For the text-containing cell, return its midpoint in [x, y] coordinate format. 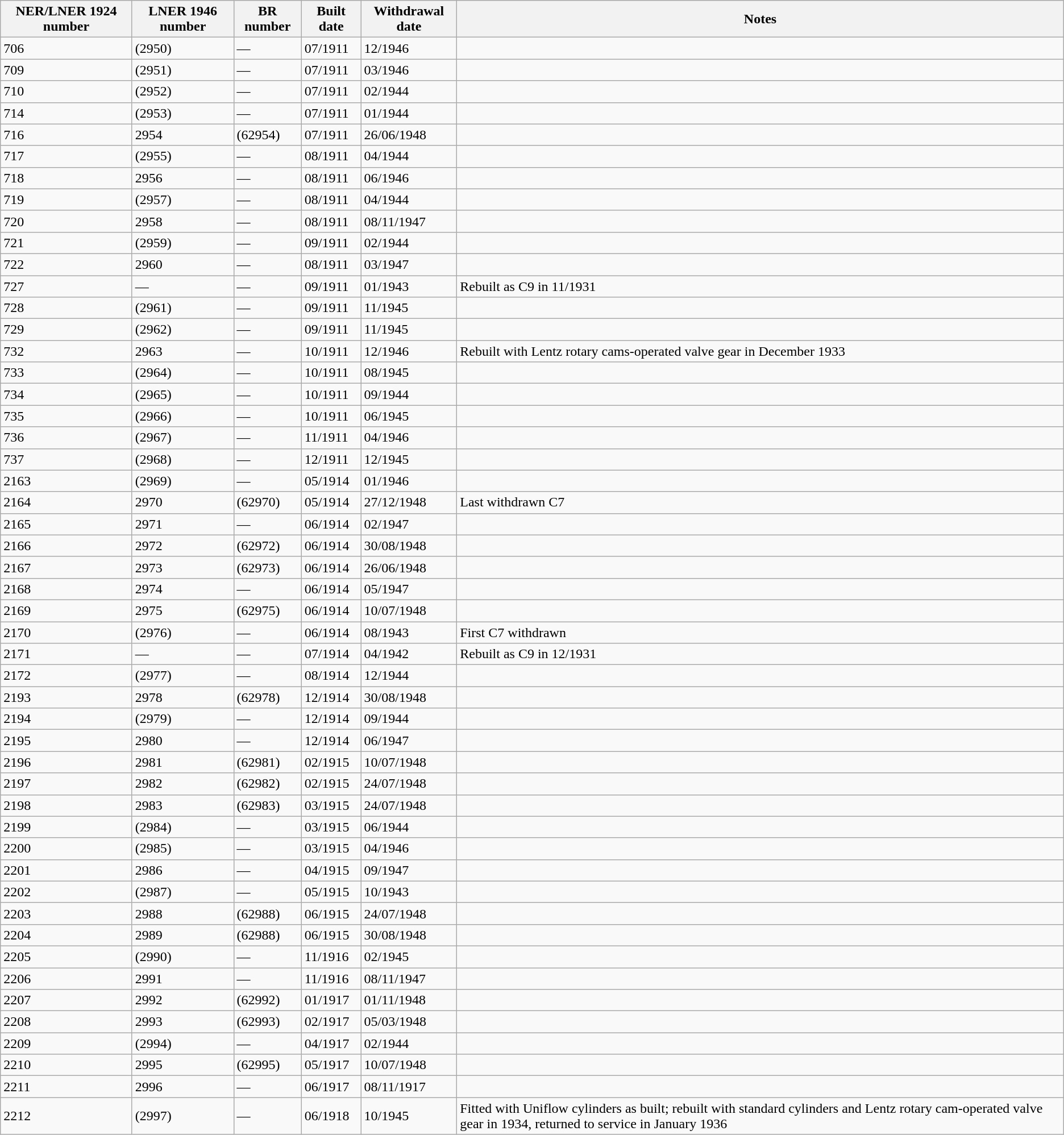
2193 [66, 697]
2164 [66, 502]
(2959) [183, 243]
2196 [66, 762]
06/1918 [331, 1116]
(62995) [267, 1065]
(2969) [183, 481]
(2957) [183, 199]
04/1915 [331, 870]
01/1944 [409, 113]
05/1915 [331, 892]
2206 [66, 978]
(2987) [183, 892]
2995 [183, 1065]
BR number [267, 19]
736 [66, 438]
2989 [183, 935]
(62973) [267, 567]
11/1911 [331, 438]
04/1917 [331, 1043]
(62975) [267, 610]
2972 [183, 546]
10/1943 [409, 892]
714 [66, 113]
10/1945 [409, 1116]
2996 [183, 1087]
2988 [183, 913]
722 [66, 264]
2165 [66, 524]
720 [66, 221]
LNER 1946 number [183, 19]
2204 [66, 935]
2199 [66, 827]
02/1947 [409, 524]
08/1914 [331, 676]
2970 [183, 502]
09/1947 [409, 870]
06/1947 [409, 741]
2167 [66, 567]
Notes [760, 19]
03/1946 [409, 70]
706 [66, 48]
08/1945 [409, 373]
01/1917 [331, 1000]
(2961) [183, 308]
03/1947 [409, 264]
2992 [183, 1000]
First C7 withdrawn [760, 633]
(62983) [267, 805]
Rebuilt as C9 in 11/1931 [760, 286]
2211 [66, 1087]
01/1946 [409, 481]
717 [66, 156]
(2985) [183, 849]
721 [66, 243]
2197 [66, 784]
2960 [183, 264]
(2953) [183, 113]
(2977) [183, 676]
2982 [183, 784]
Last withdrawn C7 [760, 502]
(2955) [183, 156]
(62992) [267, 1000]
2166 [66, 546]
2991 [183, 978]
(2966) [183, 416]
2974 [183, 589]
2171 [66, 654]
732 [66, 351]
2210 [66, 1065]
2172 [66, 676]
2202 [66, 892]
(2951) [183, 70]
06/1944 [409, 827]
734 [66, 394]
(2965) [183, 394]
(2952) [183, 92]
(2962) [183, 330]
(2990) [183, 957]
2194 [66, 719]
2169 [66, 610]
01/1943 [409, 286]
2986 [183, 870]
2983 [183, 805]
05/03/1948 [409, 1022]
07/1914 [331, 654]
2954 [183, 135]
2958 [183, 221]
(62978) [267, 697]
2201 [66, 870]
2212 [66, 1116]
12/1911 [331, 459]
727 [66, 286]
729 [66, 330]
06/1917 [331, 1087]
2963 [183, 351]
2993 [183, 1022]
2198 [66, 805]
(2984) [183, 827]
01/11/1948 [409, 1000]
(2997) [183, 1116]
2205 [66, 957]
2971 [183, 524]
2195 [66, 741]
2978 [183, 697]
2168 [66, 589]
06/1946 [409, 178]
02/1917 [331, 1022]
(2976) [183, 633]
(62972) [267, 546]
735 [66, 416]
2981 [183, 762]
733 [66, 373]
2200 [66, 849]
(2950) [183, 48]
2209 [66, 1043]
2975 [183, 610]
718 [66, 178]
NER/LNER 1924 number [66, 19]
719 [66, 199]
2956 [183, 178]
08/1943 [409, 633]
12/1945 [409, 459]
737 [66, 459]
2980 [183, 741]
(2968) [183, 459]
05/1917 [331, 1065]
716 [66, 135]
08/11/1917 [409, 1087]
2208 [66, 1022]
(62954) [267, 135]
2163 [66, 481]
(2967) [183, 438]
(62982) [267, 784]
Rebuilt as C9 in 12/1931 [760, 654]
Built date [331, 19]
(2964) [183, 373]
(62993) [267, 1022]
(2979) [183, 719]
04/1942 [409, 654]
710 [66, 92]
(62970) [267, 502]
709 [66, 70]
Withdrawal date [409, 19]
02/1945 [409, 957]
Rebuilt with Lentz rotary cams-operated valve gear in December 1933 [760, 351]
(62981) [267, 762]
05/1947 [409, 589]
(2994) [183, 1043]
2170 [66, 633]
12/1944 [409, 676]
2203 [66, 913]
2207 [66, 1000]
728 [66, 308]
06/1945 [409, 416]
2973 [183, 567]
27/12/1948 [409, 502]
